Pinpoint the cell where the given text exists, returning its [x, y] midpoint coordinate. 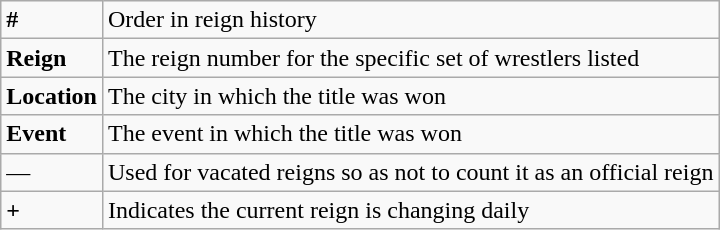
The city in which the title was won [410, 96]
Location [52, 96]
Order in reign history [410, 20]
Indicates the current reign is changing daily [410, 210]
Event [52, 134]
The reign number for the specific set of wrestlers listed [410, 58]
The event in which the title was won [410, 134]
# [52, 20]
+ [52, 210]
— [52, 172]
Reign [52, 58]
Used for vacated reigns so as not to count it as an official reign [410, 172]
